Extract the [X, Y] coordinate from the center of the cell holding the provided text.  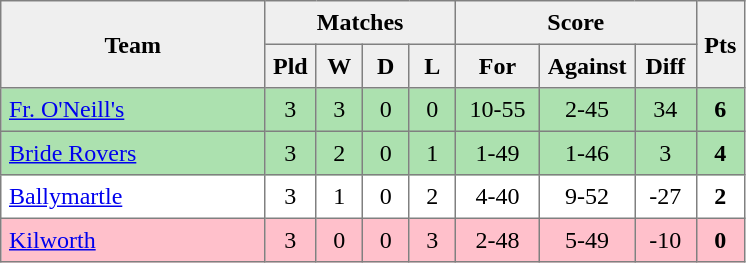
L [432, 66]
Matches [360, 23]
Ballymartle [133, 197]
4 [720, 153]
4-40 [497, 197]
34 [666, 110]
Pld [290, 66]
9-52 [586, 197]
D [385, 66]
-10 [666, 240]
Kilworth [133, 240]
Team [133, 44]
Score [576, 23]
W [339, 66]
1-49 [497, 153]
-27 [666, 197]
2-48 [497, 240]
5-49 [586, 240]
Fr. O'Neill's [133, 110]
10-55 [497, 110]
Against [586, 66]
2-45 [586, 110]
Pts [720, 44]
For [497, 66]
6 [720, 110]
Bride Rovers [133, 153]
1-46 [586, 153]
Diff [666, 66]
